Output the [X, Y] coordinate of the center of the cell containing the given text.  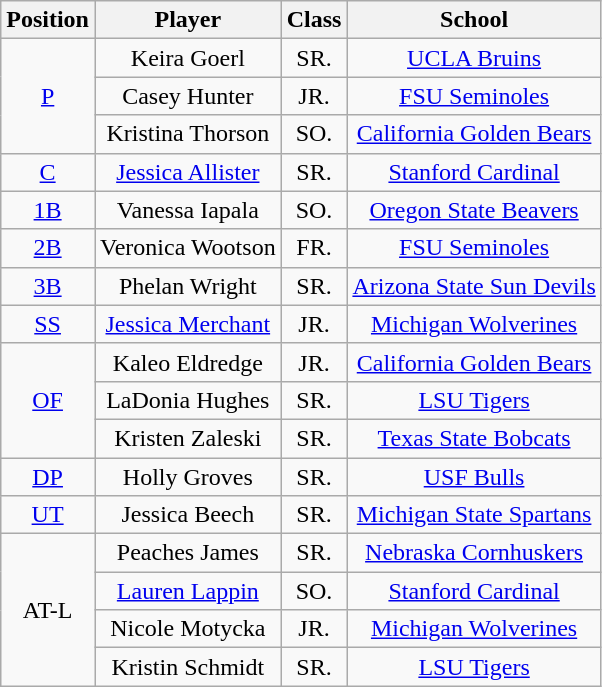
P [48, 96]
UT [48, 515]
Oregon State Beavers [474, 210]
AT-L [48, 610]
Nebraska Cornhuskers [474, 553]
Arizona State Sun Devils [474, 286]
Kristin Schmidt [188, 667]
Holly Groves [188, 477]
3B [48, 286]
Jessica Beech [188, 515]
Player [188, 20]
2B [48, 248]
Casey Hunter [188, 96]
OF [48, 400]
Class [314, 20]
1B [48, 210]
DP [48, 477]
USF Bulls [474, 477]
SS [48, 324]
Michigan State Spartans [474, 515]
Nicole Motycka [188, 629]
LaDonia Hughes [188, 400]
Phelan Wright [188, 286]
Kristen Zaleski [188, 438]
C [48, 172]
Position [48, 20]
Jessica Allister [188, 172]
School [474, 20]
Jessica Merchant [188, 324]
Kaleo Eldredge [188, 362]
Keira Goerl [188, 58]
Veronica Wootson [188, 248]
Kristina Thorson [188, 134]
UCLA Bruins [474, 58]
Peaches James [188, 553]
FR. [314, 248]
Texas State Bobcats [474, 438]
Vanessa Iapala [188, 210]
Lauren Lappin [188, 591]
